Capture the cell that displays the provided text and extract its (x, y) central coordinate. 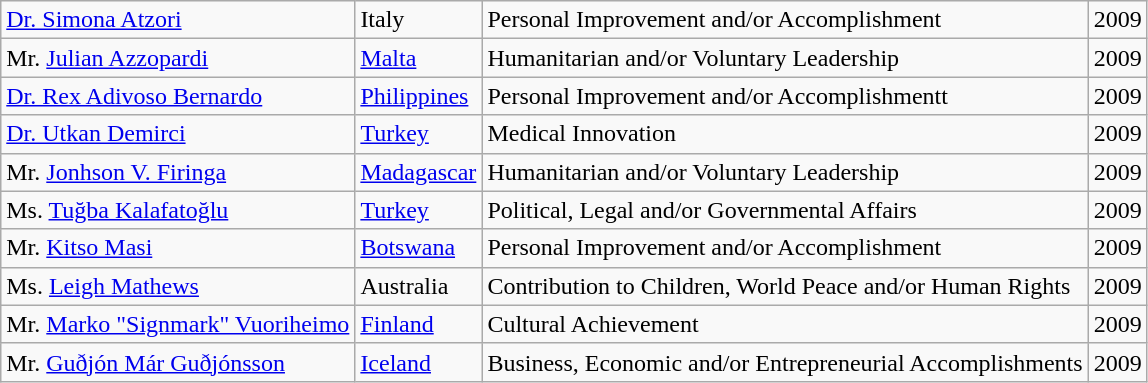
Mr. Kitso Masi (178, 248)
Philippines (418, 96)
Dr. Rex Adivoso Bernardo (178, 96)
Ms. Tuğba Kalafatoğlu (178, 210)
Contribution to Children, World Peace and/or Human Rights (785, 286)
Political, Legal and/or Governmental Affairs (785, 210)
Malta (418, 58)
Medical Innovation (785, 134)
Botswana (418, 248)
Dr. Utkan Demirci (178, 134)
Mr. Guðjón Már Guðjónsson (178, 362)
Australia (418, 286)
Iceland (418, 362)
Mr. Marko "Signmark" Vuoriheimo (178, 324)
Ms. Leigh Mathews (178, 286)
Mr. Jonhson V. Firinga (178, 172)
Dr. Simona Atzori (178, 20)
Mr. Julian Azzopardi (178, 58)
Cultural Achievement (785, 324)
Italy (418, 20)
Finland (418, 324)
Personal Improvement and/or Accomplishmentt (785, 96)
Madagascar (418, 172)
Business, Economic and/or Entrepreneurial Accomplishments (785, 362)
